Return the (X, Y) coordinate for the center point of the cell that contains the specified text.  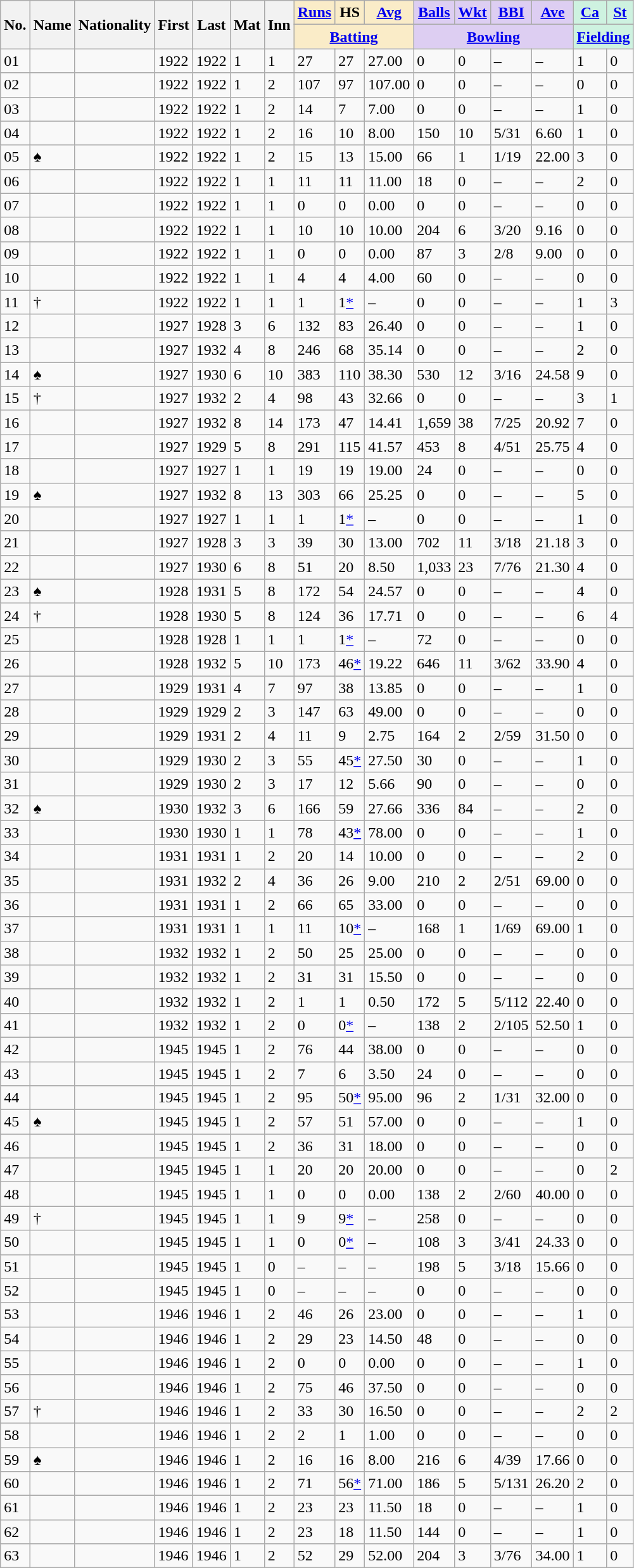
3.50 (389, 1074)
71 (314, 1484)
13.85 (389, 687)
4/39 (511, 1459)
144 (434, 1532)
BBI (511, 13)
41 (15, 1025)
303 (314, 495)
5/112 (511, 1001)
5.66 (389, 784)
4/51 (511, 447)
68 (350, 350)
3/41 (511, 1242)
Batting (353, 37)
2.75 (389, 736)
40 (15, 1001)
1.00 (389, 1435)
5/31 (511, 133)
35.14 (389, 350)
76 (314, 1049)
646 (434, 663)
336 (434, 808)
53 (15, 1315)
49 (15, 1218)
37.50 (389, 1387)
32 (15, 808)
20.00 (389, 1170)
14.50 (389, 1339)
9.16 (552, 229)
25.00 (389, 953)
40.00 (552, 1194)
8.50 (389, 567)
06 (15, 181)
24.57 (389, 591)
32.66 (389, 398)
28 (15, 712)
3/20 (511, 229)
27.00 (389, 61)
84 (472, 808)
Inn (279, 25)
6.60 (552, 133)
03 (15, 109)
09 (15, 253)
45* (350, 760)
164 (434, 736)
18.00 (389, 1146)
72 (434, 639)
19.00 (389, 471)
Last (212, 25)
2/105 (511, 1025)
115 (350, 447)
35 (15, 881)
62 (15, 1532)
168 (434, 929)
Nationality (115, 25)
291 (314, 447)
First (174, 25)
Balls (434, 13)
75 (314, 1387)
2/51 (511, 881)
Wkt (472, 13)
19.22 (389, 663)
530 (434, 374)
52.50 (552, 1025)
7.00 (389, 109)
186 (434, 1484)
Ca (590, 13)
16.50 (389, 1411)
3/62 (511, 663)
57.00 (389, 1122)
258 (434, 1218)
71.00 (389, 1484)
20.92 (552, 423)
32.00 (552, 1098)
1/69 (511, 929)
42 (15, 1049)
166 (314, 808)
198 (434, 1266)
01 (15, 61)
2/59 (511, 736)
HS (350, 13)
7/76 (511, 567)
216 (434, 1459)
38.00 (389, 1049)
Runs (314, 13)
50* (350, 1098)
33.00 (389, 905)
3/16 (511, 374)
702 (434, 543)
St (620, 13)
21.18 (552, 543)
38.30 (389, 374)
78.00 (389, 832)
107 (314, 85)
78 (314, 832)
108 (434, 1242)
Ave (552, 13)
150 (434, 133)
33.90 (552, 663)
98 (314, 398)
34.00 (552, 1556)
Bowling (493, 37)
3/76 (511, 1556)
24.58 (552, 374)
4.00 (389, 277)
Fielding (603, 37)
22.00 (552, 157)
15.50 (389, 977)
246 (314, 350)
41.57 (389, 447)
65 (350, 905)
95 (314, 1098)
22 (15, 567)
9* (350, 1218)
5/131 (511, 1484)
11.00 (389, 181)
1/19 (511, 157)
13.00 (389, 543)
56 (15, 1387)
1,659 (434, 423)
02 (15, 85)
37 (15, 929)
147 (314, 712)
0.50 (389, 1001)
No. (15, 25)
46* (350, 663)
2/60 (511, 1194)
1,033 (434, 567)
21.30 (552, 567)
25.25 (389, 495)
15.66 (552, 1266)
10* (350, 929)
24.33 (552, 1242)
26.20 (552, 1484)
56* (350, 1484)
49.00 (389, 712)
17.66 (552, 1459)
21 (15, 543)
08 (15, 229)
07 (15, 205)
23.00 (389, 1315)
26.40 (389, 326)
7/25 (511, 423)
2/8 (511, 253)
15.00 (389, 157)
Mat (247, 25)
05 (15, 157)
107.00 (389, 85)
45 (15, 1122)
17.71 (389, 615)
96 (434, 1098)
110 (350, 374)
95.00 (389, 1098)
27.66 (389, 808)
43* (350, 832)
453 (434, 447)
132 (314, 326)
Name (52, 25)
124 (314, 615)
52.00 (389, 1556)
31.50 (552, 736)
58 (15, 1435)
61 (15, 1508)
34 (15, 857)
14.41 (389, 423)
1/31 (511, 1098)
210 (434, 881)
87 (434, 253)
383 (314, 374)
Avg (389, 13)
83 (350, 326)
04 (15, 133)
25.75 (552, 447)
90 (434, 784)
27.50 (389, 760)
22.40 (552, 1001)
